Locate the cell with the specified text and output its (X, Y) center coordinate. 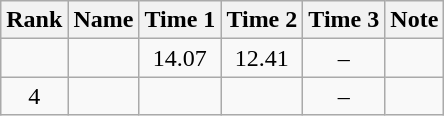
Name (104, 20)
12.41 (262, 58)
Time 3 (344, 20)
Rank (34, 20)
Note (414, 20)
Time 1 (180, 20)
14.07 (180, 58)
4 (34, 96)
Time 2 (262, 20)
